Return (x, y) of the center of cell containing provided text 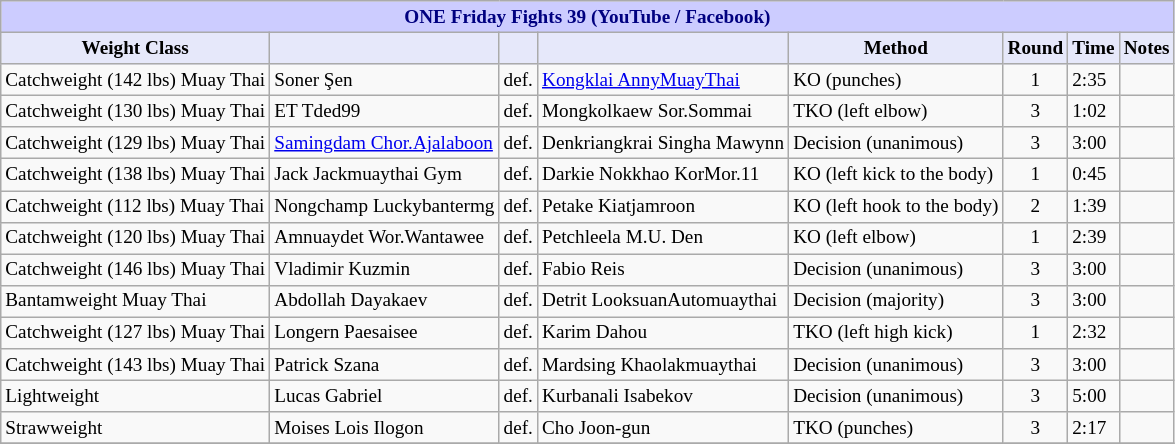
Amnuaydet Wor.Wantawee (384, 238)
Nongchamp Luckybantermg (384, 206)
5:00 (1094, 396)
2:35 (1094, 80)
TKO (punches) (896, 428)
Catchweight (129 lbs) Muay Thai (136, 143)
Abdollah Dayakaev (384, 301)
Method (896, 48)
Longern Paesaisee (384, 333)
KO (left kick to the body) (896, 175)
Catchweight (127 lbs) Muay Thai (136, 333)
Weight Class (136, 48)
Mardsing Khaolakmuaythai (662, 365)
Time (1094, 48)
ET Tded99 (384, 111)
1:02 (1094, 111)
Petchleela M.U. Den (662, 238)
Patrick Szana (384, 365)
Kurbanali Isabekov (662, 396)
1:39 (1094, 206)
Vladimir Kuzmin (384, 270)
Detrit LooksuanAutomuaythai (662, 301)
TKO (left high kick) (896, 333)
Catchweight (146 lbs) Muay Thai (136, 270)
Darkie Nokkhao KorMor.11 (662, 175)
Catchweight (130 lbs) Muay Thai (136, 111)
2:32 (1094, 333)
Bantamweight Muay Thai (136, 301)
Decision (majority) (896, 301)
Kongklai AnnyMuayThai (662, 80)
Samingdam Chor.Ajalaboon (384, 143)
Catchweight (138 lbs) Muay Thai (136, 175)
KO (left elbow) (896, 238)
Catchweight (112 lbs) Muay Thai (136, 206)
2:39 (1094, 238)
Catchweight (142 lbs) Muay Thai (136, 80)
Fabio Reis (662, 270)
Catchweight (120 lbs) Muay Thai (136, 238)
Round (1036, 48)
0:45 (1094, 175)
Strawweight (136, 428)
Lucas Gabriel (384, 396)
Soner Şen (384, 80)
Petake Kiatjamroon (662, 206)
Denkriangkrai Singha Mawynn (662, 143)
2 (1036, 206)
Notes (1146, 48)
KO (punches) (896, 80)
2:17 (1094, 428)
Lightweight (136, 396)
KO (left hook to the body) (896, 206)
Jack Jackmuaythai Gym (384, 175)
Mongkolkaew Sor.Sommai (662, 111)
Moises Lois Ilogon (384, 428)
Cho Joon-gun (662, 428)
Karim Dahou (662, 333)
TKO (left elbow) (896, 111)
Catchweight (143 lbs) Muay Thai (136, 365)
ONE Friday Fights 39 (YouTube / Facebook) (588, 17)
